Pinpoint the cell where the given text exists, returning its [X, Y] midpoint coordinate. 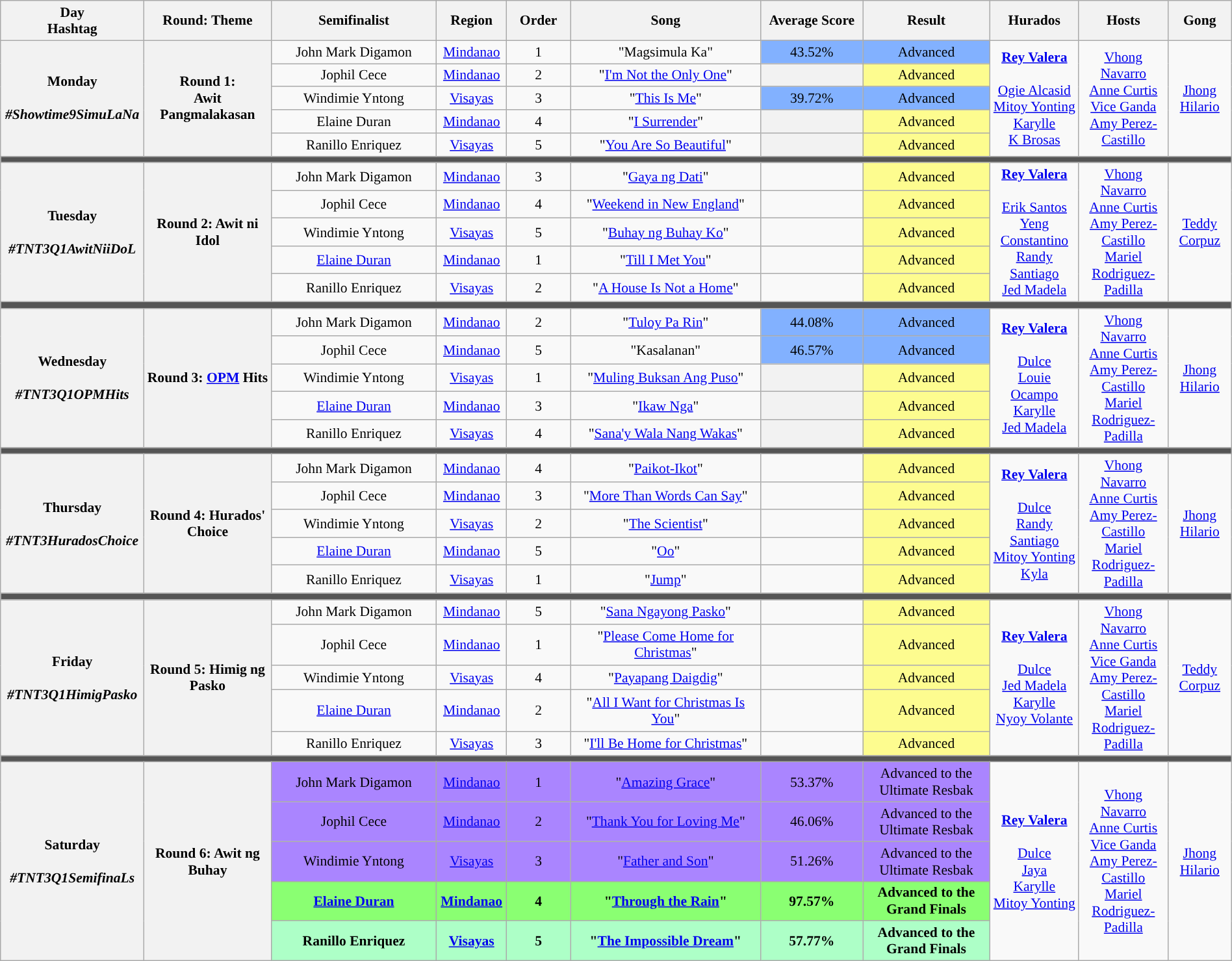
"All I Want for Christmas Is You" [666, 711]
Result [927, 21]
39.72% [812, 99]
Semifinalist [353, 21]
Round: Theme [208, 21]
"Amazing Grace" [666, 782]
Hurados [1034, 21]
Round 5: Himig ng Pasko [208, 678]
"Weekend in New England" [666, 204]
Average Score [812, 21]
"You Are So Beautiful" [666, 145]
Rey ValeraDulce Jaya Karylle Mitoy Yonting [1034, 862]
"A House Is Not a Home" [666, 288]
Rey ValeraDulce Louie Ocampo Karylle Jed Madela [1034, 378]
Saturday #TNT3Q1SemifinaLs [73, 862]
"Muling Buksan Ang Puso" [666, 378]
"Till I Met You" [666, 260]
"Father and Son" [666, 862]
"Through the Rain" [666, 901]
Order [539, 21]
"Please Come Home for Christmas" [666, 645]
46.06% [812, 821]
"Jump" [666, 580]
51.26% [812, 862]
Friday #TNT3Q1HimigPasko [73, 678]
"More Than Words Can Say" [666, 496]
"I Surrender" [666, 122]
Rey ValeraDulce Jed Madela Karylle Nyoy Volante [1034, 678]
46.57% [812, 351]
"Paikot-Ikot" [666, 468]
Vhong NavarroAnne CurtisVice GandaAmy Perez-Castillo [1123, 98]
Round 2: Awit ni Idol [208, 233]
Hosts [1123, 21]
Round 6: Awit ng Buhay [208, 862]
Wednesday #TNT3Q1OPMHits [73, 378]
"Tuloy Pa Rin" [666, 322]
"Sana'y Wala Nang Wakas" [666, 434]
"Oo" [666, 551]
"The Scientist" [666, 524]
"The Impossible Dream" [666, 941]
Thursday #TNT3HuradosChoice [73, 524]
Tuesday #TNT3Q1AwitNiiDoL [73, 233]
"I'm Not the Only One" [666, 75]
97.57% [812, 901]
"Thank You for Loving Me" [666, 821]
"This Is Me" [666, 99]
Rey ValeraErik Santos Yeng Constantino Randy Santiago Jed Madela [1034, 233]
Song [666, 21]
Rey ValeraDulce Randy Santiago Mitoy Yonting Kyla [1034, 524]
"Kasalanan" [666, 351]
"Buhay ng Buhay Ko" [666, 233]
Gong [1200, 21]
"Ikaw Nga" [666, 405]
53.37% [812, 782]
"I'll Be Home for Christmas" [666, 743]
Region [472, 21]
"Sana Ngayong Pasko" [666, 612]
44.08% [812, 322]
"Payapang Daigdig" [666, 677]
Round 3: OPM Hits [208, 378]
"Magsimula Ka" [666, 52]
Monday #Showtime9SimuLaNa [73, 98]
43.52% [812, 52]
"Gaya ng Dati" [666, 177]
DayHashtag [73, 21]
Round 4: Hurados' Choice [208, 524]
57.77% [812, 941]
Round 1:Awit Pangmalakasan [208, 98]
Rey ValeraOgie Alcasid Mitoy Yonting Karylle K Brosas [1034, 98]
